Return [X, Y] of the center of cell containing provided text 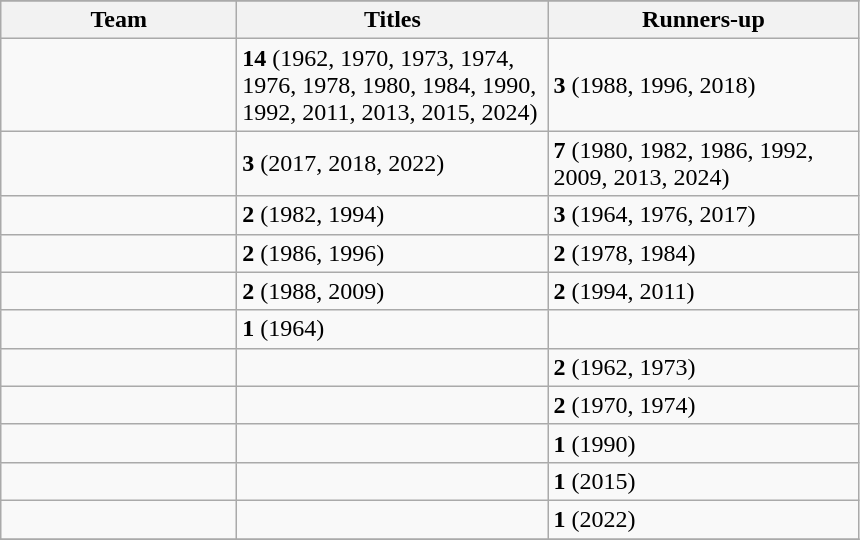
Titles [392, 20]
3 (2017, 2018, 2022) [392, 164]
1 (2015) [704, 481]
2 (1970, 1974) [704, 405]
2 (1986, 1996) [392, 253]
2 (1982, 1994) [392, 215]
1 (1990) [704, 443]
2 (1988, 2009) [392, 291]
Team [119, 20]
7 (1980, 1982, 1986, 1992, 2009, 2013, 2024) [704, 164]
3 (1964, 1976, 2017) [704, 215]
1 (1964) [392, 329]
2 (1978, 1984) [704, 253]
1 (2022) [704, 519]
Runners-up [704, 20]
14 (1962, 1970, 1973, 1974, 1976, 1978, 1980, 1984, 1990, 1992, 2011, 2013, 2015, 2024) [392, 85]
3 (1988, 1996, 2018) [704, 85]
2 (1962, 1973) [704, 367]
2 (1994, 2011) [704, 291]
